Search for the cell housing the specified text and yield its [x, y] center coordinate. 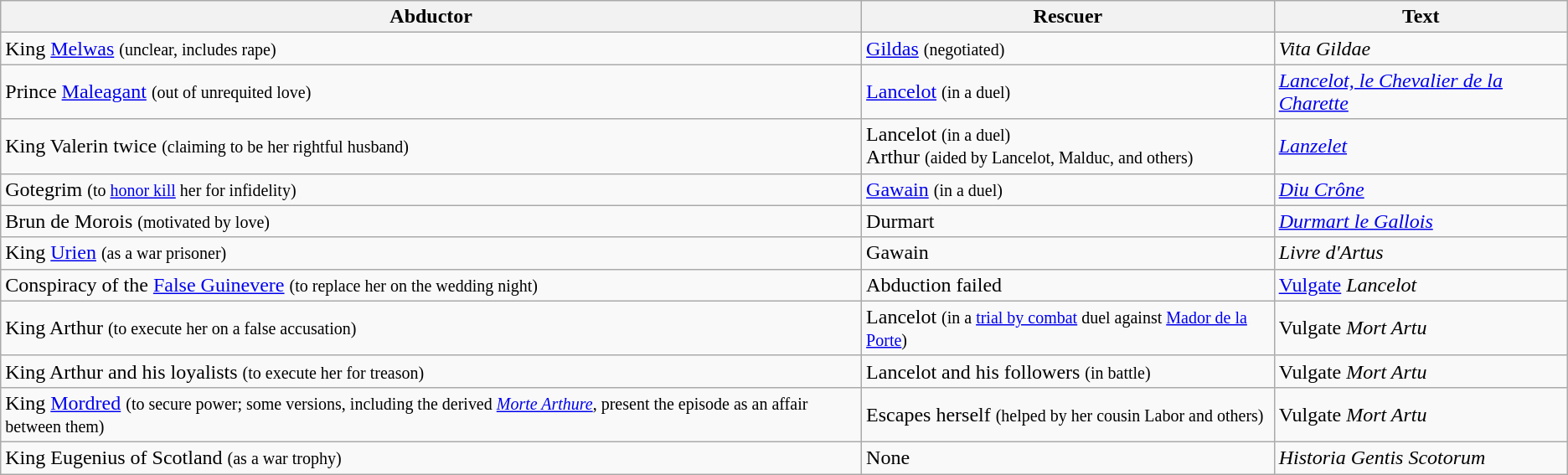
Vita Gildae [1421, 49]
Gildas (negotiated) [1069, 49]
Abduction failed [1069, 285]
Gawain [1069, 253]
Lancelot and his followers (in battle) [1069, 371]
King Valerin twice (claiming to be her rightful husband) [431, 146]
Gotegrim (to honor kill her for infidelity) [431, 189]
Lancelot, le Chevalier de la Charette [1421, 92]
Diu Crône [1421, 189]
King Mordred (to secure power; some versions, including the derived Morte Arthure, present the episode as an affair between them) [431, 414]
Gawain (in a duel) [1069, 189]
Conspiracy of the False Guinevere (to replace her on the wedding night) [431, 285]
Vulgate Lancelot [1421, 285]
Text [1421, 17]
Livre d'Artus [1421, 253]
Escapes herself (helped by her cousin Labor and others) [1069, 414]
Abductor [431, 17]
Lancelot (in a duel) [1069, 92]
None [1069, 457]
King Arthur and his loyalists (to execute her for treason) [431, 371]
Lanzelet [1421, 146]
Lancelot (in a trial by combat duel against Mador de la Porte) [1069, 328]
Rescuer [1069, 17]
King Arthur (to execute her on a false accusation) [431, 328]
King Urien (as a war prisoner) [431, 253]
Durmart [1069, 221]
Durmart le Gallois [1421, 221]
Lancelot (in a duel) Arthur (aided by Lancelot, Malduc, and others) [1069, 146]
Prince Maleagant (out of unrequited love) [431, 92]
King Eugenius of Scotland (as a war trophy) [431, 457]
Brun de Morois (motivated by love) [431, 221]
Historia Gentis Scotorum [1421, 457]
King Melwas (unclear, includes rape) [431, 49]
